Scan for the cell matching the given text and deliver its (X, Y) coordinate at center. 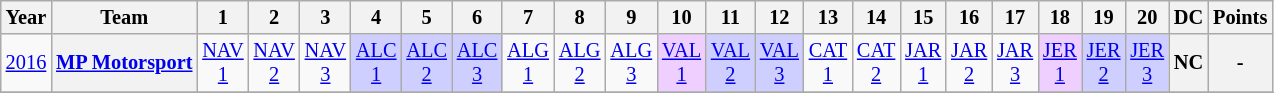
ALC1 (376, 63)
16 (969, 17)
NAV1 (222, 63)
VAL3 (780, 63)
17 (1015, 17)
1 (222, 17)
6 (477, 17)
4 (376, 17)
NAV2 (274, 63)
3 (326, 17)
18 (1060, 17)
JER1 (1060, 63)
NAV3 (326, 63)
DC (1188, 17)
Year (26, 17)
JER3 (1147, 63)
JAR2 (969, 63)
15 (923, 17)
14 (876, 17)
ALC2 (426, 63)
VAL2 (730, 63)
2 (274, 17)
ALC3 (477, 63)
MP Motorsport (124, 63)
- (1240, 63)
ALG3 (631, 63)
VAL1 (682, 63)
5 (426, 17)
ALG2 (580, 63)
ALG1 (528, 63)
2016 (26, 63)
8 (580, 17)
13 (828, 17)
Points (1240, 17)
CAT1 (828, 63)
11 (730, 17)
JER2 (1104, 63)
JAR1 (923, 63)
JAR3 (1015, 63)
19 (1104, 17)
CAT2 (876, 63)
Team (124, 17)
7 (528, 17)
NC (1188, 63)
10 (682, 17)
12 (780, 17)
9 (631, 17)
20 (1147, 17)
